Locate the cell with the specified text and output its (x, y) center coordinate. 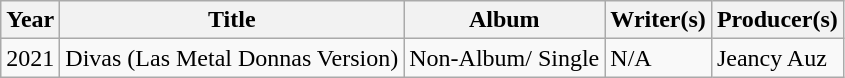
Writer(s) (658, 20)
Divas (Las Metal Donnas Version) (232, 58)
2021 (30, 58)
Album (504, 20)
N/A (658, 58)
Producer(s) (777, 20)
Year (30, 20)
Jeancy Auz (777, 58)
Non-Album/ Single (504, 58)
Title (232, 20)
